Locate the cell with the specified text and output its [X, Y] center coordinate. 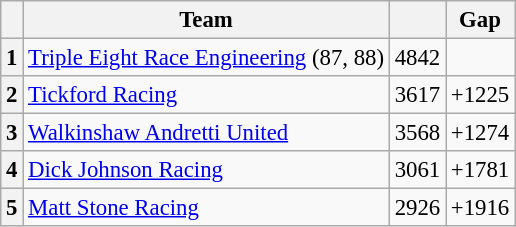
Triple Eight Race Engineering (87, 88) [206, 58]
Dick Johnson Racing [206, 170]
+1781 [480, 170]
3617 [417, 95]
Tickford Racing [206, 95]
Gap [480, 20]
3568 [417, 133]
4842 [417, 58]
5 [12, 208]
Team [206, 20]
+1225 [480, 95]
4 [12, 170]
2 [12, 95]
Matt Stone Racing [206, 208]
1 [12, 58]
3061 [417, 170]
3 [12, 133]
Walkinshaw Andretti United [206, 133]
+1916 [480, 208]
+1274 [480, 133]
2926 [417, 208]
